From the cell containing the given text, extract its center point as [X, Y] coordinate. 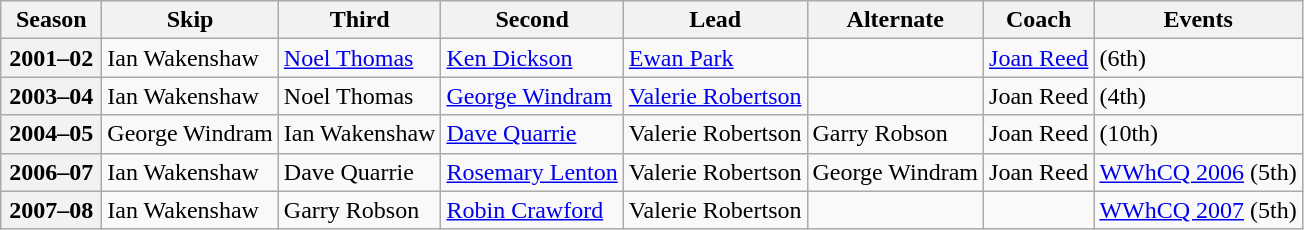
WWhCQ 2007 (5th) [1198, 210]
Ken Dickson [532, 58]
Robin Crawford [532, 210]
Alternate [896, 20]
Ewan Park [715, 58]
Coach [1039, 20]
WWhCQ 2006 (5th) [1198, 172]
2004–05 [52, 134]
Skip [190, 20]
(4th) [1198, 96]
Rosemary Lenton [532, 172]
2006–07 [52, 172]
Events [1198, 20]
Third [360, 20]
2001–02 [52, 58]
(10th) [1198, 134]
(6th) [1198, 58]
Second [532, 20]
2007–08 [52, 210]
Lead [715, 20]
Season [52, 20]
2003–04 [52, 96]
